Search for the cell housing the specified text and yield its [x, y] center coordinate. 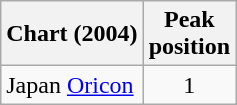
Chart (2004) [72, 34]
Japan Oricon [72, 85]
Peakposition [189, 34]
1 [189, 85]
